Find where the given text appears and provide that cell's center as [x, y] coordinate. 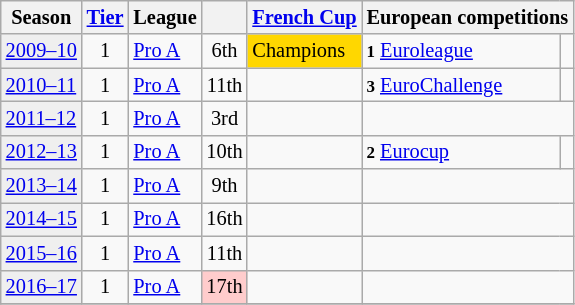
2010–11 [42, 85]
6th [225, 51]
French Cup [304, 17]
2 Eurocup [461, 152]
16th [225, 219]
2012–13 [42, 152]
9th [225, 186]
1 Euroleague [461, 51]
Champions [304, 51]
2016–17 [42, 287]
2015–16 [42, 253]
10th [225, 152]
2013–14 [42, 186]
2014–15 [42, 219]
2011–12 [42, 118]
3 EuroChallenge [461, 85]
Season [42, 17]
European competitions [468, 17]
League [164, 17]
2009–10 [42, 51]
3rd [225, 118]
17th [225, 287]
Tier [106, 17]
